Return [x, y] of the center of cell containing provided text 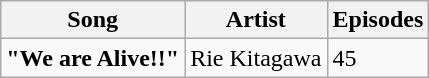
"We are Alive!!" [93, 58]
Song [93, 20]
45 [378, 58]
Episodes [378, 20]
Rie Kitagawa [256, 58]
Artist [256, 20]
